Locate the cell with the specified text and output its [X, Y] center coordinate. 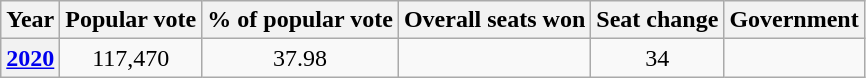
Overall seats won [494, 20]
34 [658, 58]
Year [30, 20]
Seat change [658, 20]
Popular vote [131, 20]
Government [794, 20]
2020 [30, 58]
37.98 [300, 58]
% of popular vote [300, 20]
117,470 [131, 58]
